Return [X, Y] of the center of cell containing provided text 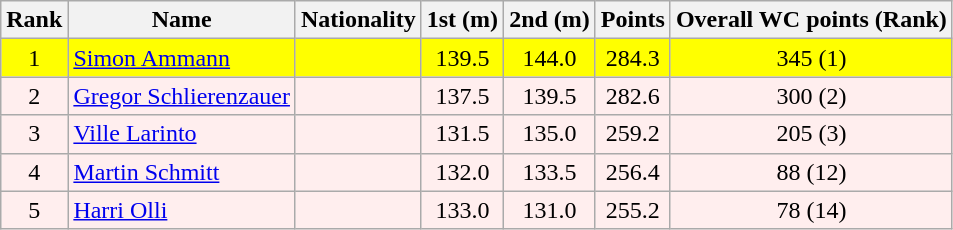
135.0 [550, 134]
282.6 [632, 96]
3 [34, 134]
255.2 [632, 210]
133.0 [462, 210]
Overall WC points (Rank) [811, 20]
132.0 [462, 172]
2nd (m) [550, 20]
Ville Larinto [182, 134]
133.5 [550, 172]
1st (m) [462, 20]
259.2 [632, 134]
131.5 [462, 134]
144.0 [550, 58]
284.3 [632, 58]
1 [34, 58]
Simon Ammann [182, 58]
256.4 [632, 172]
Points [632, 20]
2 [34, 96]
131.0 [550, 210]
345 (1) [811, 58]
88 (12) [811, 172]
Nationality [358, 20]
137.5 [462, 96]
Gregor Schlierenzauer [182, 96]
4 [34, 172]
205 (3) [811, 134]
Name [182, 20]
78 (14) [811, 210]
Martin Schmitt [182, 172]
300 (2) [811, 96]
5 [34, 210]
Harri Olli [182, 210]
Rank [34, 20]
